Identify which cell holds the provided text, then report its [X, Y] central coordinate. 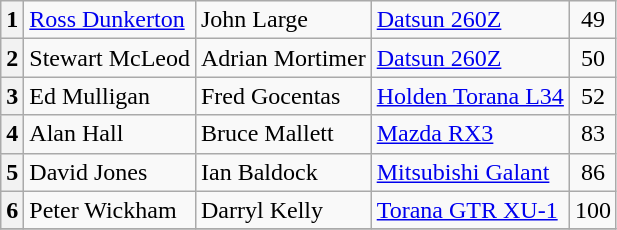
Bruce Mallett [283, 134]
Ross Dunkerton [110, 20]
4 [12, 134]
83 [592, 134]
50 [592, 58]
Ed Mulligan [110, 96]
6 [12, 210]
49 [592, 20]
Ian Baldock [283, 172]
John Large [283, 20]
Stewart McLeod [110, 58]
Torana GTR XU-1 [470, 210]
Alan Hall [110, 134]
Peter Wickham [110, 210]
Darryl Kelly [283, 210]
Holden Torana L34 [470, 96]
David Jones [110, 172]
Mazda RX3 [470, 134]
Mitsubishi Galant [470, 172]
86 [592, 172]
Adrian Mortimer [283, 58]
3 [12, 96]
Fred Gocentas [283, 96]
52 [592, 96]
5 [12, 172]
100 [592, 210]
2 [12, 58]
1 [12, 20]
